Capture the cell that displays the provided text and extract its [X, Y] central coordinate. 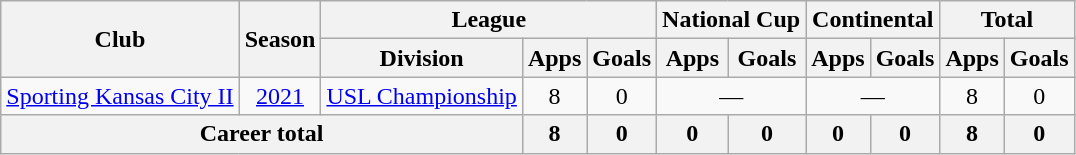
Club [120, 39]
Continental [873, 20]
Sporting Kansas City II [120, 96]
Career total [262, 134]
USL Championship [422, 96]
National Cup [732, 20]
Season [280, 39]
Total [1007, 20]
League [489, 20]
Division [422, 58]
2021 [280, 96]
